From the cell containing the given text, extract its center point as [x, y] coordinate. 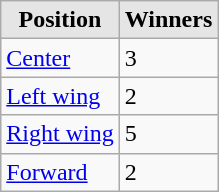
Position [60, 20]
Right wing [60, 134]
Winners [168, 20]
3 [168, 58]
Forward [60, 172]
Left wing [60, 96]
Center [60, 58]
5 [168, 134]
